For the text-containing cell, return its midpoint in [X, Y] coordinate format. 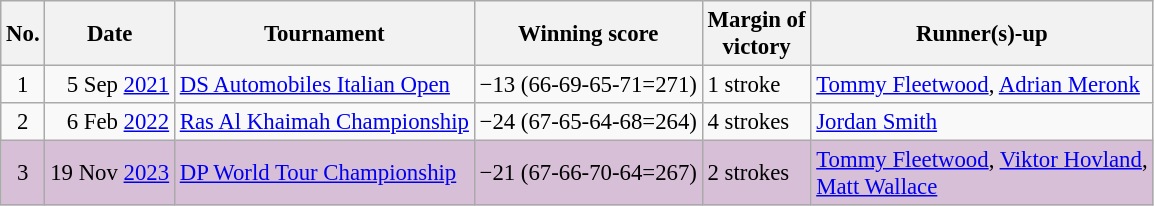
Jordan Smith [982, 122]
2 strokes [756, 174]
Date [110, 34]
Runner(s)-up [982, 34]
No. [23, 34]
−13 (66-69-65-71=271) [588, 85]
3 [23, 174]
19 Nov 2023 [110, 174]
Ras Al Khaimah Championship [324, 122]
−24 (67-65-64-68=264) [588, 122]
Tommy Fleetwood, Adrian Meronk [982, 85]
1 [23, 85]
DP World Tour Championship [324, 174]
Margin ofvictory [756, 34]
Tommy Fleetwood, Viktor Hovland, Matt Wallace [982, 174]
5 Sep 2021 [110, 85]
1 stroke [756, 85]
Winning score [588, 34]
−21 (67-66-70-64=267) [588, 174]
Tournament [324, 34]
DS Automobiles Italian Open [324, 85]
2 [23, 122]
4 strokes [756, 122]
6 Feb 2022 [110, 122]
